Detect which cell encompasses the target text, then output its [X, Y] center coordinate. 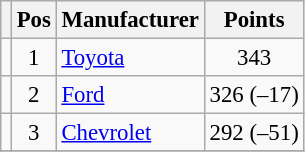
2 [34, 95]
343 [254, 58]
Points [254, 20]
326 (–17) [254, 95]
292 (–51) [254, 133]
Chevrolet [130, 133]
Ford [130, 95]
Pos [34, 20]
3 [34, 133]
Manufacturer [130, 20]
1 [34, 58]
Toyota [130, 58]
